Search for the cell housing the specified text and yield its [x, y] center coordinate. 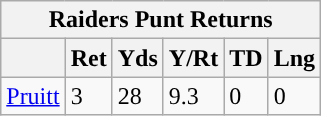
Y/Rt [193, 58]
Lng [294, 58]
TD [246, 58]
3 [88, 96]
28 [138, 96]
Ret [88, 58]
Raiders Punt Returns [161, 20]
9.3 [193, 96]
Yds [138, 58]
Pruitt [33, 96]
